Locate the cell with the specified text and output its (x, y) center coordinate. 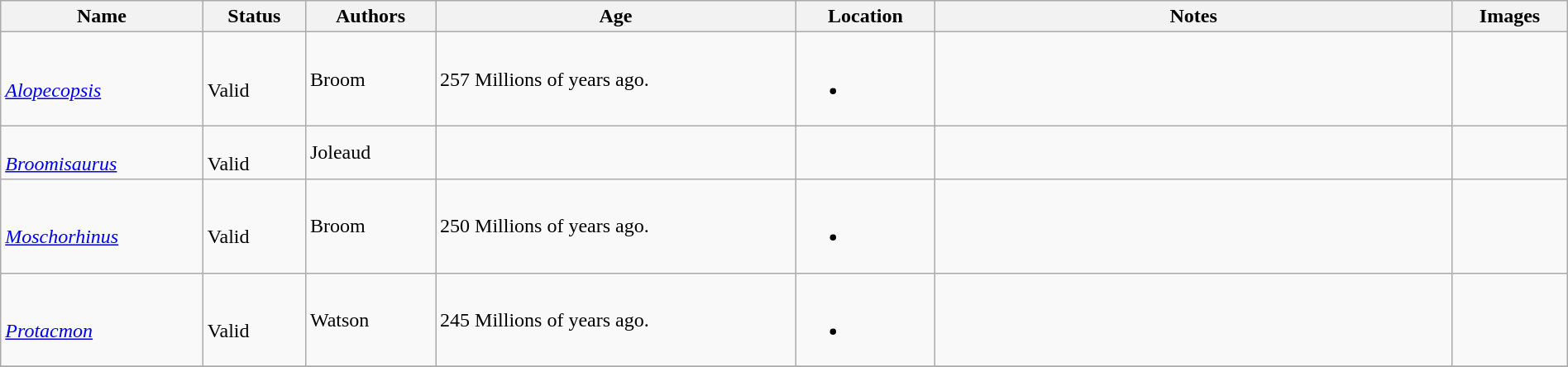
Protacmon (103, 319)
Notes (1194, 17)
250 Millions of years ago. (616, 226)
Moschorhinus (103, 226)
Name (103, 17)
Alopecopsis (103, 79)
Broomisaurus (103, 152)
Authors (370, 17)
Location (865, 17)
245 Millions of years ago. (616, 319)
Status (254, 17)
Watson (370, 319)
Age (616, 17)
257 Millions of years ago. (616, 79)
Joleaud (370, 152)
Images (1510, 17)
